Return [X, Y] of the center of cell containing provided text 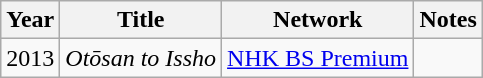
Title [141, 20]
Network [318, 20]
NHK BS Premium [318, 58]
Notes [448, 20]
2013 [30, 58]
Year [30, 20]
Otōsan to Issho [141, 58]
